From the cell containing the given text, extract its center point as [x, y] coordinate. 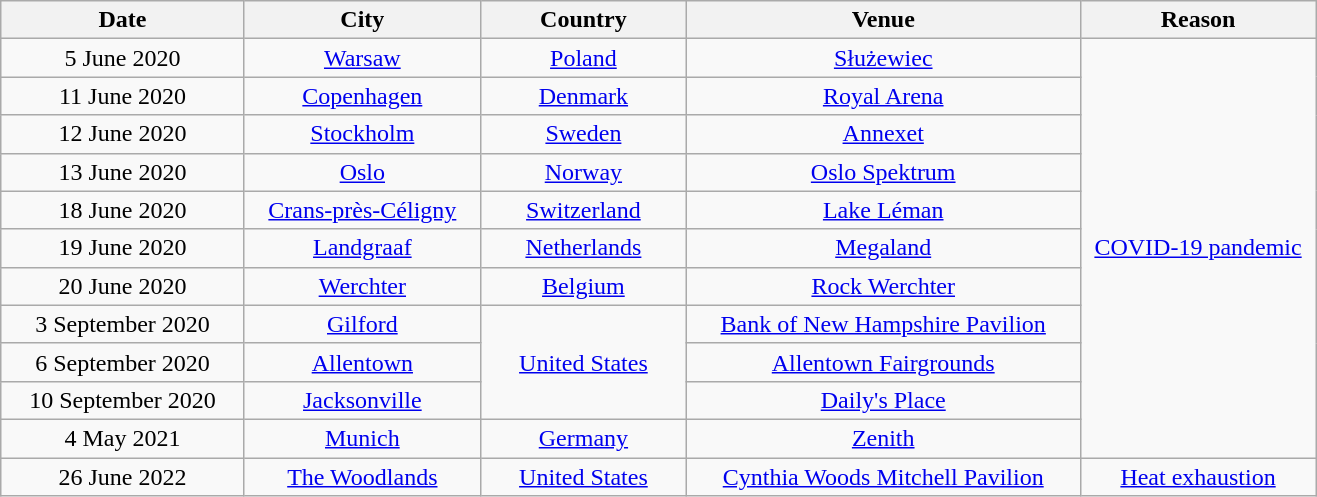
Gilford [362, 324]
5 June 2020 [123, 58]
Germany [583, 438]
Jacksonville [362, 400]
COVID-19 pandemic [1198, 248]
6 September 2020 [123, 362]
Bank of New Hampshire Pavilion [883, 324]
Oslo Spektrum [883, 172]
Rock Werchter [883, 286]
Heat exhaustion [1198, 477]
Royal Arena [883, 96]
Megaland [883, 248]
Crans-près-Céligny [362, 210]
Sweden [583, 134]
Denmark [583, 96]
The Woodlands [362, 477]
Allentown Fairgrounds [883, 362]
Zenith [883, 438]
Copenhagen [362, 96]
13 June 2020 [123, 172]
Poland [583, 58]
Cynthia Woods Mitchell Pavilion [883, 477]
Switzerland [583, 210]
10 September 2020 [123, 400]
18 June 2020 [123, 210]
26 June 2022 [123, 477]
Date [123, 20]
Norway [583, 172]
3 September 2020 [123, 324]
Netherlands [583, 248]
Oslo [362, 172]
Munich [362, 438]
11 June 2020 [123, 96]
Daily's Place [883, 400]
Warsaw [362, 58]
Lake Léman [883, 210]
Country [583, 20]
Stockholm [362, 134]
Venue [883, 20]
Annexet [883, 134]
12 June 2020 [123, 134]
City [362, 20]
Belgium [583, 286]
19 June 2020 [123, 248]
4 May 2021 [123, 438]
Werchter [362, 286]
20 June 2020 [123, 286]
Służewiec [883, 58]
Reason [1198, 20]
Allentown [362, 362]
Landgraaf [362, 248]
